Identify which cell holds the provided text, then report its [X, Y] central coordinate. 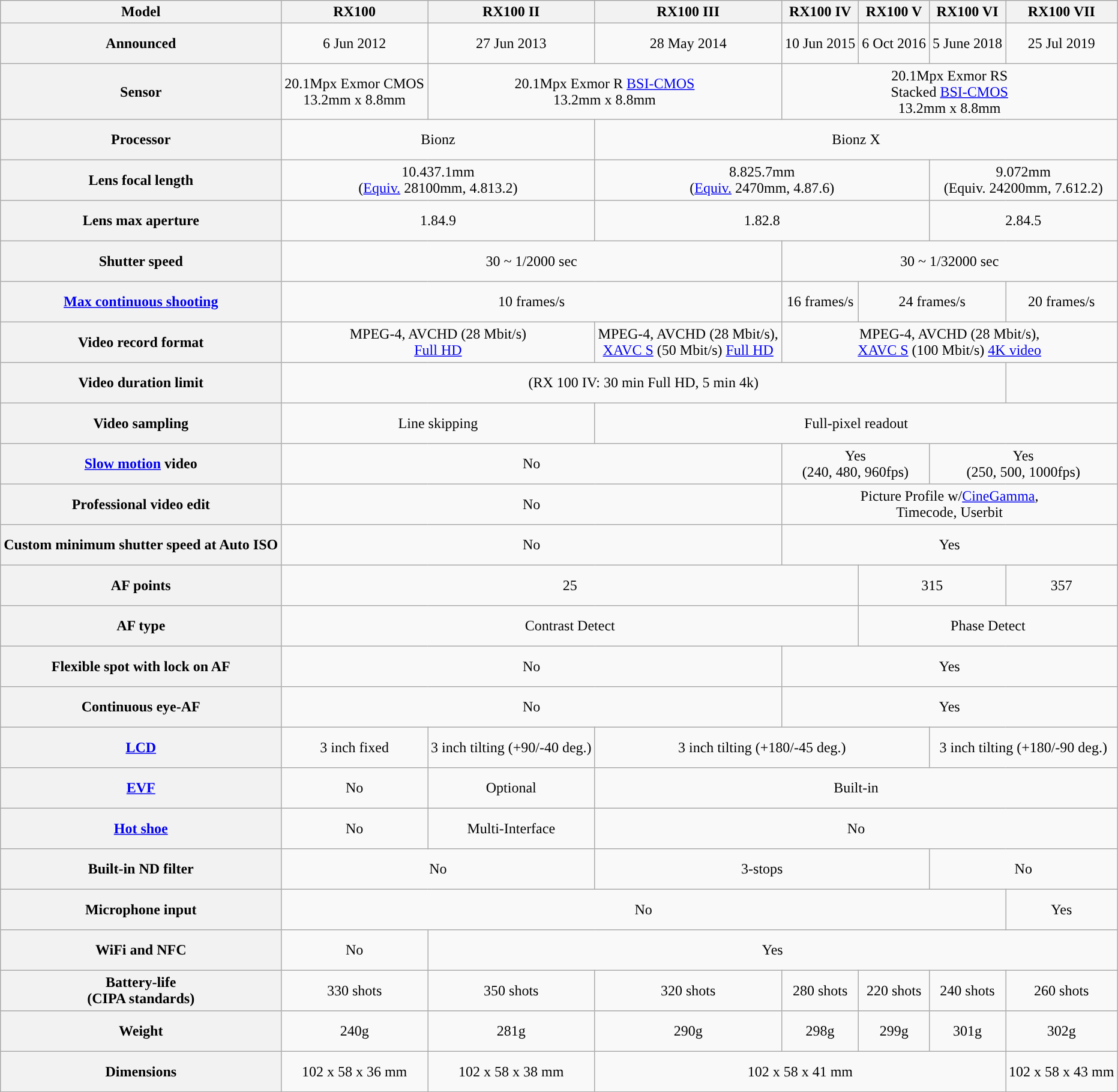
Video sampling [141, 423]
Slow motion video [141, 463]
RX100 IV [820, 12]
298g [820, 1031]
3 inch fixed [355, 747]
Full-pixel readout [856, 423]
Flexible spot with lock on AF [141, 666]
102 x 58 x 43 mm [1062, 1072]
(RX 100 IV: 30 min Full HD, 5 min 4k) [643, 382]
25 [570, 585]
3 inch tilting (+90/-40 deg.) [511, 747]
Multi-Interface [511, 828]
20.1Mpx Exmor CMOS13.2mm x 8.8mm [355, 91]
RX100 II [511, 12]
25 Jul 2019 [1062, 44]
2.84.5 [1024, 220]
8.825.7mm(Equiv. 2470mm, 4.87.6) [762, 180]
Shutter speed [141, 261]
Line skipping [438, 423]
10 frames/s [532, 301]
Hot shoe [141, 828]
102 x 58 x 41 mm [801, 1072]
AF type [141, 626]
Built-in [856, 788]
6 Jun 2012 [355, 44]
Yes(240, 480, 960fps) [855, 463]
Weight [141, 1031]
MPEG-4, AVCHD (28 Mbit/s)Full HD [438, 342]
260 shots [1062, 991]
Dimensions [141, 1072]
20.1Mpx Exmor RS Stacked BSI-CMOS13.2mm x 8.8mm [949, 91]
Yes(250, 500, 1000fps) [1024, 463]
330 shots [355, 991]
290g [688, 1031]
RX100 V [894, 12]
Bionz [438, 139]
Custom minimum shutter speed at Auto ISO [141, 544]
301g [967, 1031]
3 inch tilting (+180/-45 deg.) [762, 747]
Professional video edit [141, 504]
Sensor [141, 91]
Announced [141, 44]
27 Jun 2013 [511, 44]
Bionz X [856, 139]
357 [1062, 585]
20.1Mpx Exmor R BSI-CMOS13.2mm x 8.8mm [604, 91]
Phase Detect [988, 626]
281g [511, 1031]
102 x 58 x 38 mm [511, 1072]
Video duration limit [141, 382]
Model [141, 12]
RX100 VI [967, 12]
28 May 2014 [688, 44]
Built-in ND filter [141, 869]
3-stops [762, 869]
350 shots [511, 991]
299g [894, 1031]
RX100 III [688, 12]
Continuous eye-AF [141, 707]
1.82.8 [762, 220]
30 ~ 1/32000 sec [949, 261]
WiFi and NFC [141, 950]
Contrast Detect [570, 626]
280 shots [820, 991]
302g [1062, 1031]
Video record format [141, 342]
AF points [141, 585]
220 shots [894, 991]
9.072mm (Equiv. 24200mm, 7.612.2) [1024, 180]
RX100 [355, 12]
MPEG-4, AVCHD (28 Mbit/s),XAVC S (100 Mbit/s) 4K video [949, 342]
Lens max aperture [141, 220]
102 x 58 x 36 mm [355, 1072]
240 shots [967, 991]
10 Jun 2015 [820, 44]
3 inch tilting (+180/-90 deg.) [1024, 747]
5 June 2018 [967, 44]
10.437.1mm (Equiv. 28100mm, 4.813.2) [438, 180]
6 Oct 2016 [894, 44]
320 shots [688, 991]
Processor [141, 139]
Battery-life(CIPA standards) [141, 991]
MPEG-4, AVCHD (28 Mbit/s),XAVC S (50 Mbit/s) Full HD [688, 342]
20 frames/s [1062, 301]
LCD [141, 747]
Optional [511, 788]
1.84.9 [438, 220]
RX100 VII [1062, 12]
Max continuous shooting [141, 301]
240g [355, 1031]
Lens focal length [141, 180]
Picture Profile w/CineGamma,Timecode, Userbit [949, 504]
Microphone input [141, 909]
315 [933, 585]
EVF [141, 788]
30 ~ 1/2000 sec [532, 261]
16 frames/s [820, 301]
24 frames/s [933, 301]
